Capture the cell that displays the provided text and extract its (x, y) central coordinate. 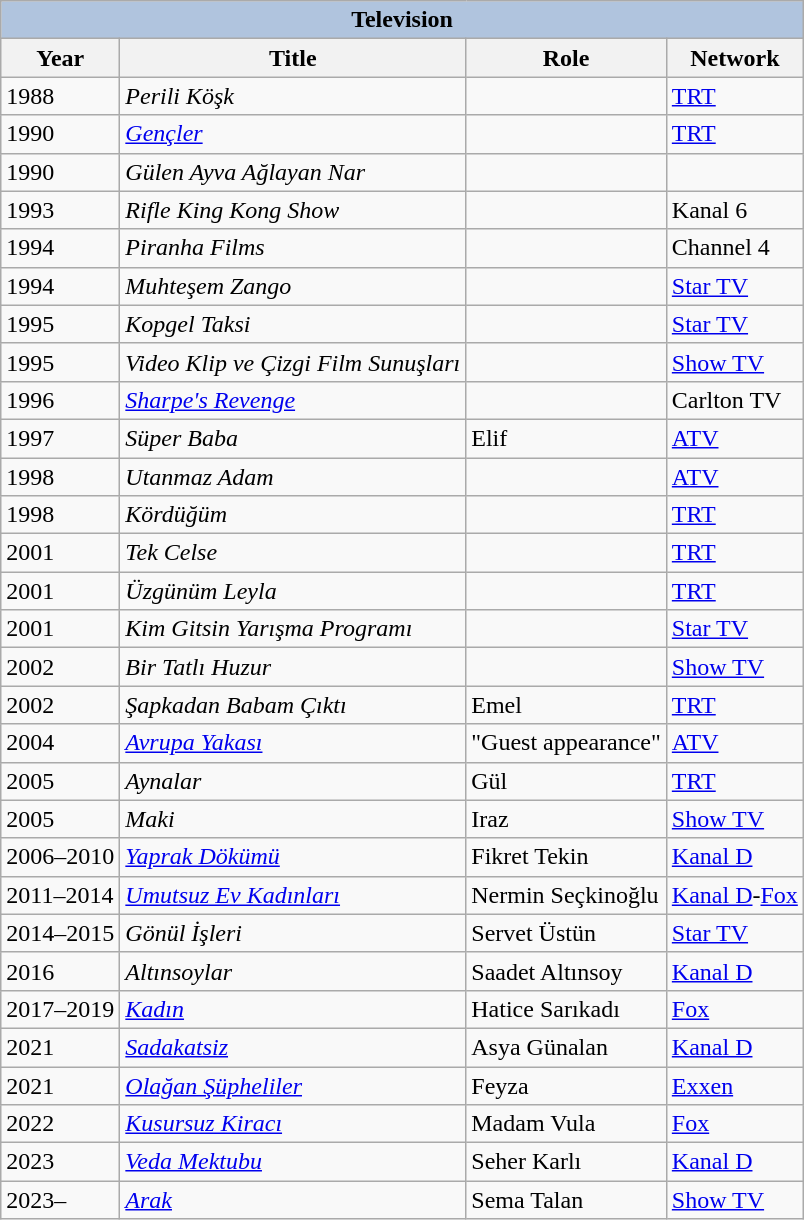
Gül (566, 781)
Kusursuz Kiracı (293, 1124)
Kanal 6 (734, 210)
Asya Günalan (566, 1047)
Emel (566, 705)
Hatice Sarıkadı (566, 1009)
Sadakatsiz (293, 1047)
Perili Köşk (293, 96)
1996 (60, 400)
Gönül İşleri (293, 933)
Channel 4 (734, 248)
Kopgel Taksi (293, 324)
Süper Baba (293, 438)
Avrupa Yakası (293, 743)
2011–2014 (60, 895)
Gülen Ayva Ağlayan Nar (293, 172)
Arak (293, 1200)
Video Klip ve Çizgi Film Sunuşları (293, 362)
Saadet Altınsoy (566, 971)
Veda Mektubu (293, 1162)
Rifle King Kong Show (293, 210)
Fikret Tekin (566, 857)
Kördüğüm (293, 515)
Üzgünüm Leyla (293, 591)
Şapkadan Babam Çıktı (293, 705)
Bir Tatlı Huzur (293, 667)
Sema Talan (566, 1200)
Utanmaz Adam (293, 477)
Altınsoylar (293, 971)
"Guest appearance" (566, 743)
Network (734, 58)
Carlton TV (734, 400)
Madam Vula (566, 1124)
Elif (566, 438)
Title (293, 58)
Tek Celse (293, 553)
Feyza (566, 1085)
Servet Üstün (566, 933)
2022 (60, 1124)
Maki (293, 819)
1993 (60, 210)
Kanal D-Fox (734, 895)
Piranha Films (293, 248)
Aynalar (293, 781)
Kim Gitsin Yarışma Programı (293, 629)
Gençler (293, 134)
Role (566, 58)
Iraz (566, 819)
2014–2015 (60, 933)
1988 (60, 96)
Television (402, 20)
Muhteşem Zango (293, 286)
Umutsuz Ev Kadınları (293, 895)
Year (60, 58)
Exxen (734, 1085)
2017–2019 (60, 1009)
2004 (60, 743)
Sharpe's Revenge (293, 400)
2006–2010 (60, 857)
2016 (60, 971)
Nermin Seçkinoğlu (566, 895)
2023 (60, 1162)
Olağan Şüpheliler (293, 1085)
2023– (60, 1200)
Seher Karlı (566, 1162)
Yaprak Dökümü (293, 857)
1997 (60, 438)
Kadın (293, 1009)
